Return the (X, Y) coordinate for the center point of the cell that contains the specified text.  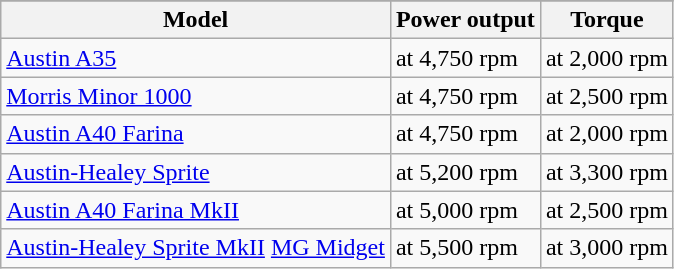
at 3,300 rpm (606, 172)
Morris Minor 1000 (196, 96)
Torque (606, 20)
at 5,200 rpm (465, 172)
Power output (465, 20)
Austin A35 (196, 58)
at 5,000 rpm (465, 210)
Model (196, 20)
at 5,500 rpm (465, 248)
Austin A40 Farina (196, 134)
Austin A40 Farina MkII (196, 210)
Austin-Healey Sprite MkII MG Midget (196, 248)
at 3,000 rpm (606, 248)
Austin-Healey Sprite (196, 172)
